Determine the (X, Y) coordinate at the center of the cell enclosing the given text.  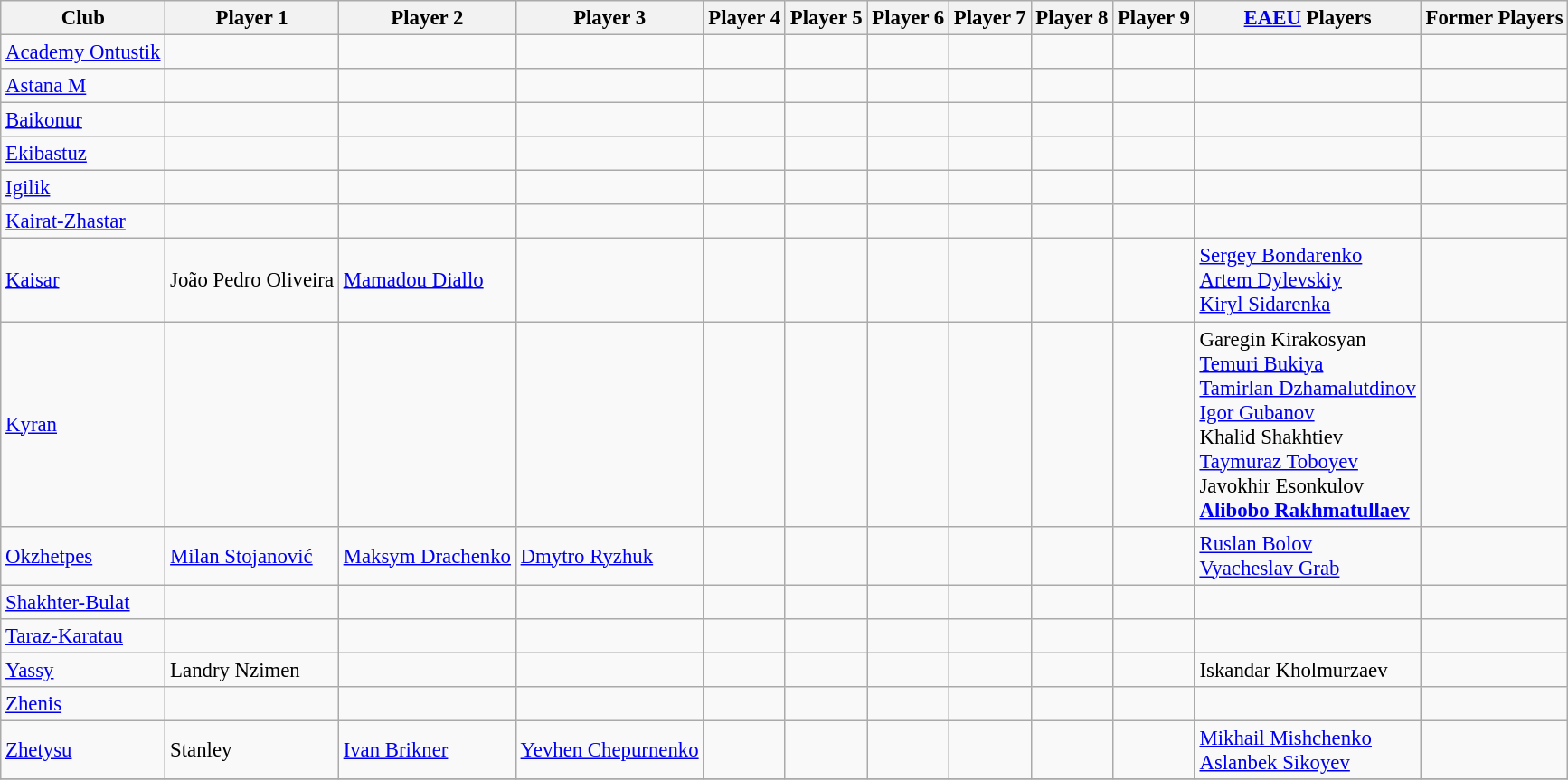
Ivan Brikner (427, 750)
Player 7 (991, 18)
Ruslan Bolov Vyacheslav Grab (1308, 555)
Shakhter-Bulat (83, 602)
Zhenis (83, 704)
Iskandar Kholmurzaev (1308, 670)
Zhetysu (83, 750)
Yassy (83, 670)
Milan Stojanović (252, 555)
Maksym Drachenko (427, 555)
Player 8 (1072, 18)
Player 2 (427, 18)
Player 9 (1154, 18)
Okzhetpes (83, 555)
Kaisar (83, 280)
Kyran (83, 425)
Mikhail Mishchenko Aslanbek Sikoyev (1308, 750)
EAEU Players (1308, 18)
Igilik (83, 188)
Player 5 (827, 18)
Former Players (1494, 18)
Garegin Kirakosyan Temuri Bukiya Tamirlan Dzhamalutdinov Igor Gubanov Khalid Shakhtiev Taymuraz Toboyev Javokhir Esonkulov Alibobo Rakhmatullaev (1308, 425)
Dmytro Ryzhuk (609, 555)
Player 3 (609, 18)
Landry Nzimen (252, 670)
Player 6 (908, 18)
Sergey Bondarenko Artem Dylevskiy Kiryl Sidarenka (1308, 280)
Ekibastuz (83, 154)
Yevhen Chepurnenko (609, 750)
Kairat-Zhastar (83, 221)
Baikonur (83, 120)
Mamadou Diallo (427, 280)
Academy Ontustik (83, 52)
Astana M (83, 86)
Taraz-Karatau (83, 635)
Player 1 (252, 18)
João Pedro Oliveira (252, 280)
Stanley (252, 750)
Player 4 (745, 18)
Club (83, 18)
